Identify which cell holds the provided text, then report its (x, y) central coordinate. 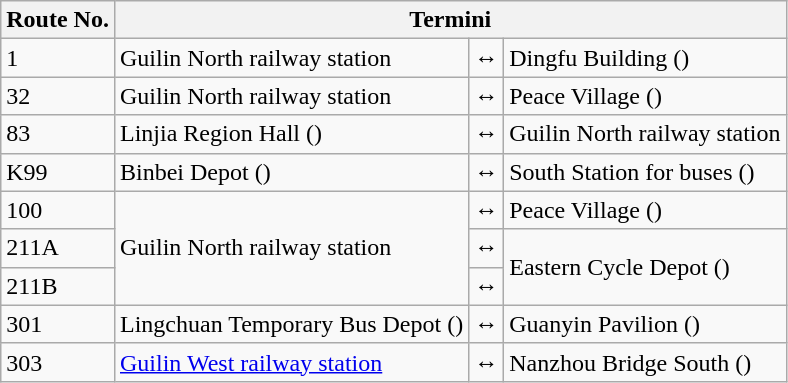
Nanzhou Bridge South () (645, 362)
Eastern Cycle Depot () (645, 267)
Guanyin Pavilion () (645, 324)
Termini (450, 20)
211A (58, 248)
Lingchuan Temporary Bus Depot () (291, 324)
83 (58, 134)
Route No. (58, 20)
301 (58, 324)
211B (58, 286)
South Station for buses () (645, 172)
303 (58, 362)
32 (58, 96)
100 (58, 210)
Binbei Depot () (291, 172)
Dingfu Building () (645, 58)
Linjia Region Hall () (291, 134)
Guilin West railway station (291, 362)
K99 (58, 172)
1 (58, 58)
